Output the (X, Y) coordinate of the center of the cell containing the given text.  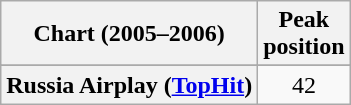
Chart (2005–2006) (130, 34)
Peakposition (304, 34)
Russia Airplay (TopHit) (130, 85)
42 (304, 85)
